Find where the given text appears and provide that cell's center as [x, y] coordinate. 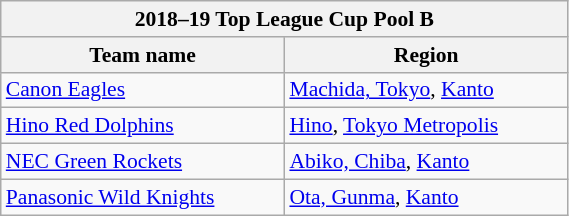
Abiko, Chiba, Kanto [426, 162]
Ota, Gunma, Kanto [426, 197]
Hino Red Dolphins [143, 126]
Region [426, 55]
2018–19 Top League Cup Pool B [284, 19]
Machida, Tokyo, Kanto [426, 90]
NEC Green Rockets [143, 162]
Canon Eagles [143, 90]
Panasonic Wild Knights [143, 197]
Team name [143, 55]
Hino, Tokyo Metropolis [426, 126]
